Return the (x, y) coordinate for the center point of the cell that contains the specified text.  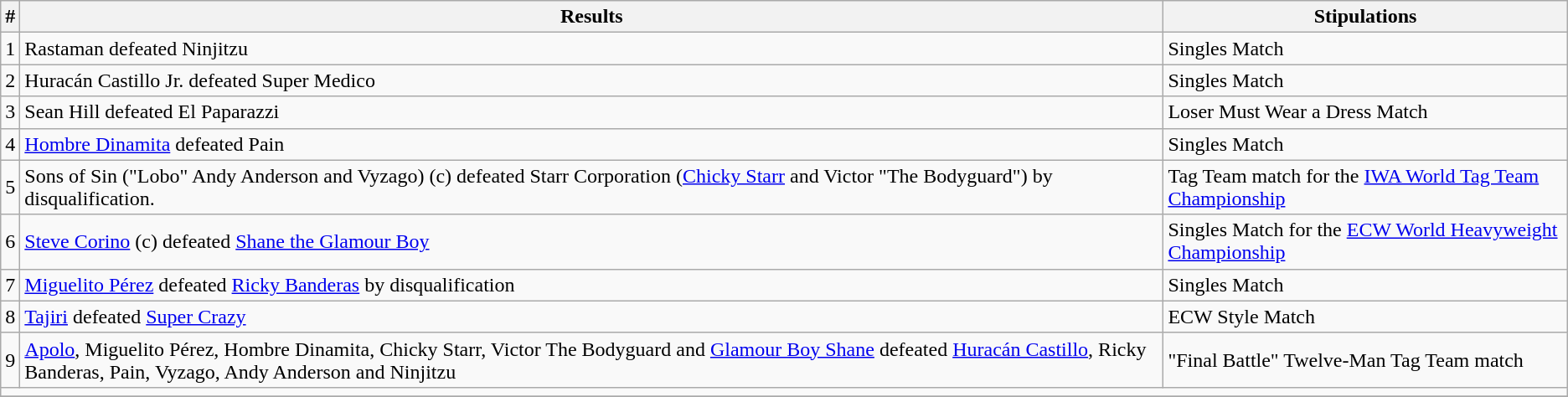
7 (10, 285)
Stipulations (1365, 17)
1 (10, 49)
ECW Style Match (1365, 317)
Steve Corino (c) defeated Shane the Glamour Boy (591, 241)
2 (10, 80)
Loser Must Wear a Dress Match (1365, 112)
Hombre Dinamita defeated Pain (591, 144)
9 (10, 360)
Sons of Sin ("Lobo" Andy Anderson and Vyzago) (c) defeated Starr Corporation (Chicky Starr and Victor "The Bodyguard") by disqualification. (591, 188)
"Final Battle" Twelve-Man Tag Team match (1365, 360)
Rastaman defeated Ninjitzu (591, 49)
Miguelito Pérez defeated Ricky Banderas by disqualification (591, 285)
Huracán Castillo Jr. defeated Super Medico (591, 80)
Singles Match for the ECW World Heavyweight Championship (1365, 241)
Tajiri defeated Super Crazy (591, 317)
Sean Hill defeated El Paparazzi (591, 112)
6 (10, 241)
8 (10, 317)
Tag Team match for the IWA World Tag Team Championship (1365, 188)
# (10, 17)
5 (10, 188)
Results (591, 17)
3 (10, 112)
4 (10, 144)
